Identify which cell holds the provided text, then report its [X, Y] central coordinate. 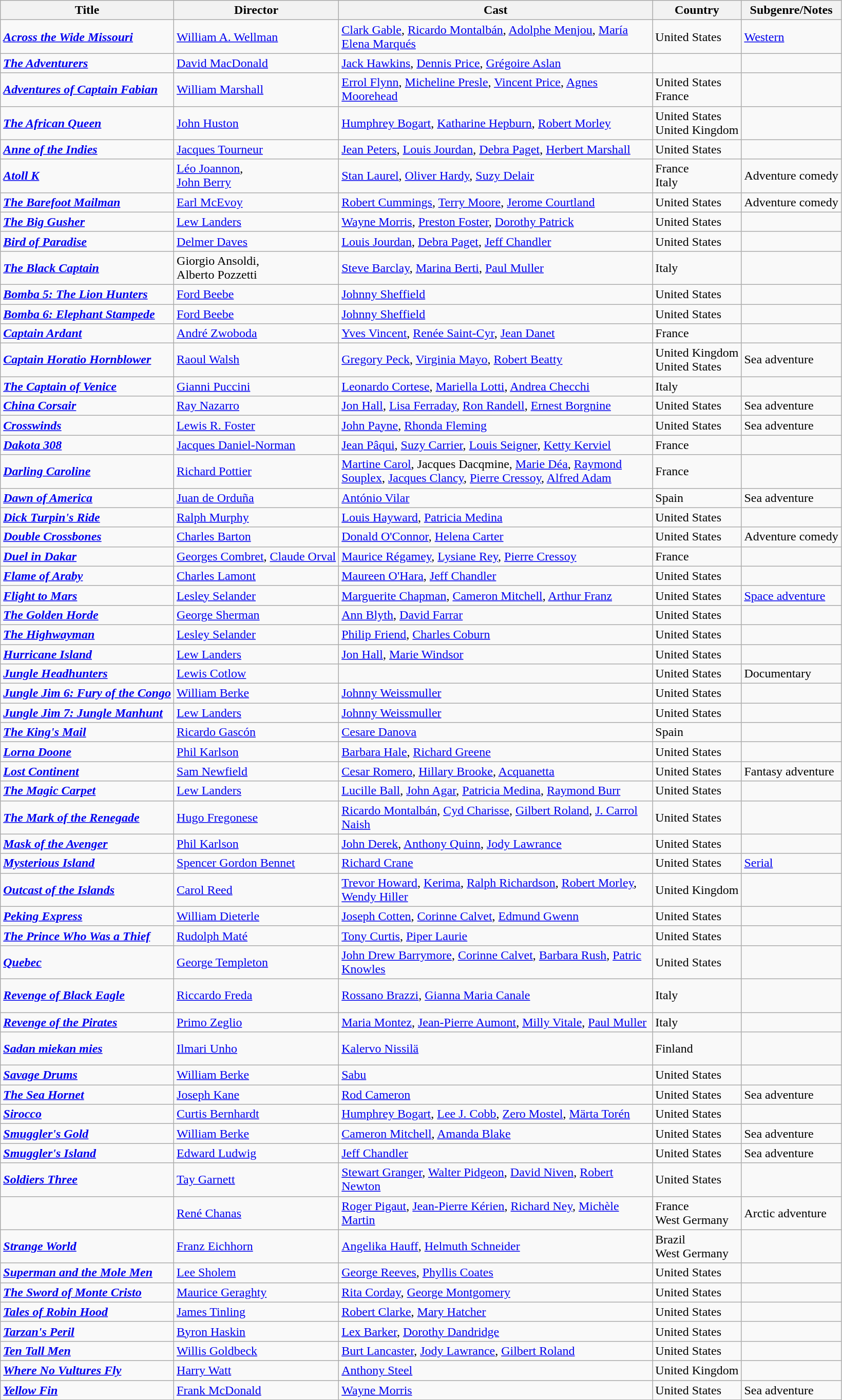
Clark Gable, Ricardo Montalbán, Adolphe Menjou, María Elena Marqués [496, 37]
Errol Flynn, Micheline Presle, Vincent Price, Agnes Moorehead [496, 89]
Smuggler's Island [87, 1153]
Primo Zeglio [257, 1022]
Lewis Cotlow [257, 674]
The Mark of the Renegade [87, 817]
Peking Express [87, 916]
Quebec [87, 962]
Jack Hawkins, Dennis Price, Grégoire Aslan [496, 63]
Richard Pottier [257, 471]
Maria Montez, Jean-Pierre Aumont, Milly Vitale, Paul Muller [496, 1022]
United StatesUnited Kingdom [697, 123]
Bomba 6: Elephant Stampede [87, 314]
United StatesFrance [697, 89]
Jacques Tourneur [257, 149]
Tay Garnett [257, 1179]
John Drew Barrymore, Corinne Calvet, Barbara Rush, Patric Knowles [496, 962]
Jean Pâqui, Suzy Carrier, Louis Seigner, Ketty Kerviel [496, 445]
Rudolph Maté [257, 936]
Wayne Morris [496, 1390]
George Sherman [257, 615]
Jacques Daniel-Norman [257, 445]
Cesare Danova [496, 732]
Byron Haskin [257, 1331]
The Magic Carpet [87, 791]
André Zwoboda [257, 334]
Sabu [496, 1075]
Gianni Puccini [257, 386]
Cameron Mitchell, Amanda Blake [496, 1134]
Joseph Kane [257, 1095]
Robert Clarke, Mary Hatcher [496, 1312]
Georges Combret, Claude Orval [257, 556]
Rossano Brazzi, Gianna Maria Canale [496, 996]
Anthony Steel [496, 1370]
Duel in Dakar [87, 556]
Donald O'Connor, Helena Carter [496, 537]
Strange World [87, 1246]
Revenge of the Pirates [87, 1022]
Steve Barclay, Marina Berti, Paul Muller [496, 268]
Subgenre/Notes [791, 10]
William Marshall [257, 89]
BrazilWest Germany [697, 1246]
Riccardo Freda [257, 996]
Robert Cummings, Terry Moore, Jerome Courtland [496, 202]
George Templeton [257, 962]
Rod Cameron [496, 1095]
The African Queen [87, 123]
The Captain of Venice [87, 386]
Across the Wide Missouri [87, 37]
James Tinling [257, 1312]
Leonardo Cortese, Mariella Lotti, Andrea Checchi [496, 386]
Lex Barker, Dorothy Dandridge [496, 1331]
Crosswinds [87, 425]
FranceWest Germany [697, 1213]
António Vilar [496, 498]
Tony Curtis, Piper Laurie [496, 936]
Jon Hall, Lisa Ferraday, Ron Randell, Ernest Borgnine [496, 406]
Where No Vultures Fly [87, 1370]
Louis Jourdan, Debra Paget, Jeff Chandler [496, 241]
Earl McEvoy [257, 202]
Atoll K [87, 176]
FranceItaly [697, 176]
China Corsair [87, 406]
Serial [791, 863]
Smuggler's Gold [87, 1134]
Bird of Paradise [87, 241]
The Prince Who Was a Thief [87, 936]
William A. Wellman [257, 37]
The Black Captain [87, 268]
John Derek, Anthony Quinn, Jody Lawrance [496, 844]
Country [697, 10]
Maurice Geraghty [257, 1292]
Western [791, 37]
The Golden Horde [87, 615]
Revenge of Black Eagle [87, 996]
William Dieterle [257, 916]
Director [257, 10]
Superman and the Mole Men [87, 1273]
Jungle Jim 6: Fury of the Congo [87, 693]
United KingdomUnited States [697, 360]
Humphrey Bogart, Katharine Hepburn, Robert Morley [496, 123]
Martine Carol, Jacques Dacqmine, Marie Déa, Raymond Souplex, Jacques Clancy, Pierre Cressoy, Alfred Adam [496, 471]
Tales of Robin Hood [87, 1312]
Arctic adventure [791, 1213]
Documentary [791, 674]
Space adventure [791, 595]
Jungle Jim 7: Jungle Manhunt [87, 713]
Sadan miekan mies [87, 1049]
Lee Sholem [257, 1273]
Lost Continent [87, 771]
Jean Peters, Louis Jourdan, Debra Paget, Herbert Marshall [496, 149]
Maurice Régamey, Lysiane Rey, Pierre Cressoy [496, 556]
The Sword of Monte Cristo [87, 1292]
Mask of the Avenger [87, 844]
The King's Mail [87, 732]
Yves Vincent, Renée Saint-Cyr, Jean Danet [496, 334]
Léo Joannon,John Berry [257, 176]
Hurricane Island [87, 654]
Flight to Mars [87, 595]
Barbara Hale, Richard Greene [496, 752]
Rita Corday, George Montgomery [496, 1292]
Anne of the Indies [87, 149]
Roger Pigaut, Jean-Pierre Kérien, Richard Ney, Michèle Martin [496, 1213]
Franz Eichhorn [257, 1246]
Joseph Cotten, Corinne Calvet, Edmund Gwenn [496, 916]
Marguerite Chapman, Cameron Mitchell, Arthur Franz [496, 595]
Mysterious Island [87, 863]
Jon Hall, Marie Windsor [496, 654]
Dick Turpin's Ride [87, 517]
The Barefoot Mailman [87, 202]
George Reeves, Phyllis Coates [496, 1273]
Edward Ludwig [257, 1153]
Humphrey Bogart, Lee J. Cobb, Zero Mostel, Märta Torén [496, 1114]
Fantasy adventure [791, 771]
Kalervo Nissilä [496, 1049]
Burt Lancaster, Jody Lawrance, Gilbert Roland [496, 1351]
The Highwayman [87, 634]
Sirocco [87, 1114]
Lorna Doone [87, 752]
Adventures of Captain Fabian [87, 89]
Lucille Ball, John Agar, Patricia Medina, Raymond Burr [496, 791]
Hugo Fregonese [257, 817]
Ann Blyth, David Farrar [496, 615]
Double Crossbones [87, 537]
Charles Barton [257, 537]
Willis Goldbeck [257, 1351]
Outcast of the Islands [87, 890]
René Chanas [257, 1213]
Yellow Fin [87, 1390]
Captain Horatio Hornblower [87, 360]
Jungle Headhunters [87, 674]
The Sea Hornet [87, 1095]
John Huston [257, 123]
Ray Nazarro [257, 406]
Ten Tall Men [87, 1351]
John Payne, Rhonda Fleming [496, 425]
Ricardo Montalbán, Cyd Charisse, Gilbert Roland, J. Carrol Naish [496, 817]
Wayne Morris, Preston Foster, Dorothy Patrick [496, 222]
Dakota 308 [87, 445]
Charles Lamont [257, 576]
Sam Newfield [257, 771]
Soldiers Three [87, 1179]
Juan de Orduña [257, 498]
Richard Crane [496, 863]
Tarzan's Peril [87, 1331]
The Big Gusher [87, 222]
Title [87, 10]
Savage Drums [87, 1075]
Lewis R. Foster [257, 425]
Carol Reed [257, 890]
Delmer Daves [257, 241]
Ilmari Unho [257, 1049]
Angelika Hauff, Helmuth Schneider [496, 1246]
David MacDonald [257, 63]
Darling Caroline [87, 471]
Stewart Granger, Walter Pidgeon, David Niven, Robert Newton [496, 1179]
Stan Laurel, Oliver Hardy, Suzy Delair [496, 176]
Finland [697, 1049]
Louis Hayward, Patricia Medina [496, 517]
Philip Friend, Charles Coburn [496, 634]
Captain Ardant [87, 334]
Harry Watt [257, 1370]
Cast [496, 10]
Trevor Howard, Kerima, Ralph Richardson, Robert Morley, Wendy Hiller [496, 890]
Flame of Araby [87, 576]
Raoul Walsh [257, 360]
Giorgio Ansoldi,Alberto Pozzetti [257, 268]
Frank McDonald [257, 1390]
Ricardo Gascón [257, 732]
Jeff Chandler [496, 1153]
Ralph Murphy [257, 517]
Spencer Gordon Bennet [257, 863]
Curtis Bernhardt [257, 1114]
The Adventurers [87, 63]
Maureen O'Hara, Jeff Chandler [496, 576]
Bomba 5: The Lion Hunters [87, 294]
Gregory Peck, Virginia Mayo, Robert Beatty [496, 360]
Cesar Romero, Hillary Brooke, Acquanetta [496, 771]
Dawn of America [87, 498]
